Extract the [x, y] coordinate from the center of the cell holding the provided text.  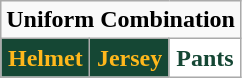
Uniform Combination [121, 20]
Jersey [130, 58]
Helmet [46, 58]
Pants [204, 58]
